Extract the [X, Y] coordinate from the center of the cell holding the provided text.  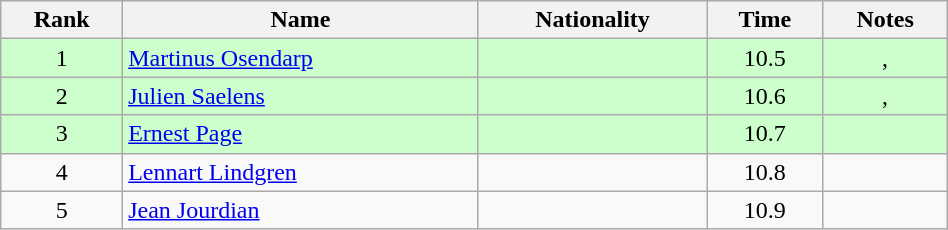
Ernest Page [301, 134]
10.6 [765, 96]
Rank [62, 20]
Time [765, 20]
4 [62, 172]
Notes [885, 20]
1 [62, 58]
Julien Saelens [301, 96]
10.5 [765, 58]
Lennart Lindgren [301, 172]
3 [62, 134]
10.8 [765, 172]
Name [301, 20]
2 [62, 96]
Jean Jourdian [301, 210]
Nationality [592, 20]
Martinus Osendarp [301, 58]
10.7 [765, 134]
5 [62, 210]
10.9 [765, 210]
